From the cell containing the given text, extract its center point as [X, Y] coordinate. 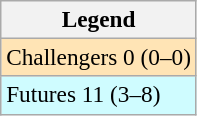
Futures 11 (3–8) [99, 95]
Legend [99, 19]
Challengers 0 (0–0) [99, 57]
